Return (x, y) of the center of cell containing provided text 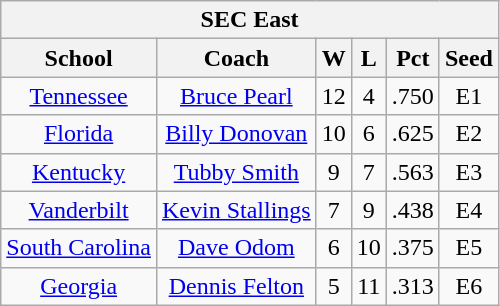
E5 (468, 248)
.313 (412, 286)
E4 (468, 210)
11 (368, 286)
W (334, 58)
Billy Donovan (236, 134)
Dennis Felton (236, 286)
5 (334, 286)
Florida (79, 134)
E1 (468, 96)
School (79, 58)
Kentucky (79, 172)
Dave Odom (236, 248)
Vanderbilt (79, 210)
Georgia (79, 286)
Pct (412, 58)
E2 (468, 134)
.563 (412, 172)
South Carolina (79, 248)
.438 (412, 210)
Coach (236, 58)
Tubby Smith (236, 172)
Tennessee (79, 96)
Bruce Pearl (236, 96)
Kevin Stallings (236, 210)
12 (334, 96)
E6 (468, 286)
E3 (468, 172)
SEC East (250, 20)
L (368, 58)
.625 (412, 134)
Seed (468, 58)
4 (368, 96)
.375 (412, 248)
.750 (412, 96)
